Locate the cell with the specified text and output its (x, y) center coordinate. 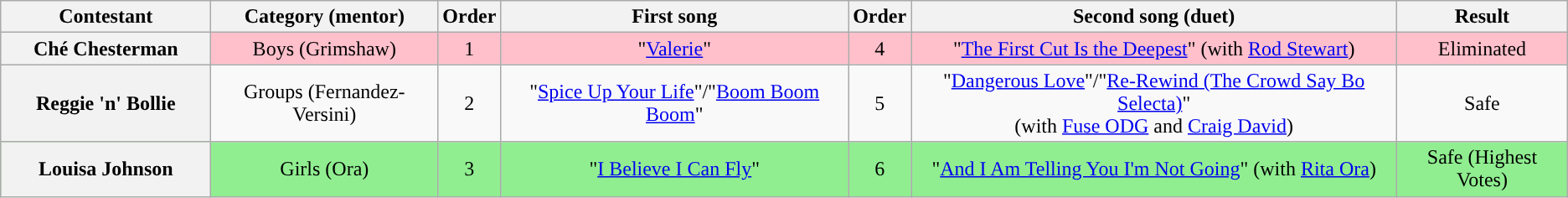
Eliminated (1483, 49)
Ché Chesterman (106, 49)
"And I Am Telling You I'm Not Going" (with Rita Ora) (1154, 169)
Category (mentor) (325, 17)
Contestant (106, 17)
5 (879, 103)
"Valerie" (675, 49)
4 (879, 49)
Groups (Fernandez-Versini) (325, 103)
Second song (duet) (1154, 17)
"Dangerous Love"/"Re-Rewind (The Crowd Say Bo Selecta)"(with Fuse ODG and Craig David) (1154, 103)
"Spice Up Your Life"/"Boom Boom Boom" (675, 103)
Louisa Johnson (106, 169)
Safe (1483, 103)
Reggie 'n' Bollie (106, 103)
"The First Cut Is the Deepest" (with Rod Stewart) (1154, 49)
Safe (Highest Votes) (1483, 169)
6 (879, 169)
Boys (Grimshaw) (325, 49)
Result (1483, 17)
2 (469, 103)
Girls (Ora) (325, 169)
3 (469, 169)
"I Believe I Can Fly" (675, 169)
1 (469, 49)
First song (675, 17)
